Find where the given text appears and provide that cell's center as (X, Y) coordinate. 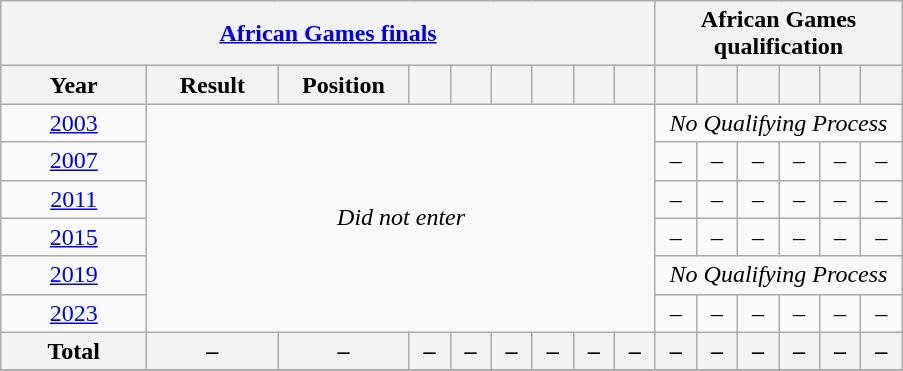
African Games finals (328, 34)
Position (344, 85)
Did not enter (401, 218)
2023 (74, 313)
2007 (74, 161)
Year (74, 85)
African Gamesqualification (778, 34)
2019 (74, 275)
Result (212, 85)
2011 (74, 199)
Total (74, 351)
2003 (74, 123)
2015 (74, 237)
